Identify which cell holds the provided text, then report its [X, Y] central coordinate. 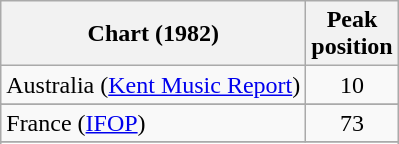
10 [352, 85]
73 [352, 123]
France (IFOP) [154, 123]
Chart (1982) [154, 34]
Peakposition [352, 34]
Australia (Kent Music Report) [154, 85]
